Output the [X, Y] coordinate of the center of the cell containing the given text.  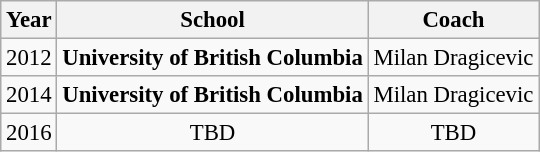
2016 [29, 133]
2012 [29, 58]
Year [29, 20]
School [212, 20]
Coach [454, 20]
2014 [29, 95]
